Identify which cell holds the provided text, then report its (x, y) central coordinate. 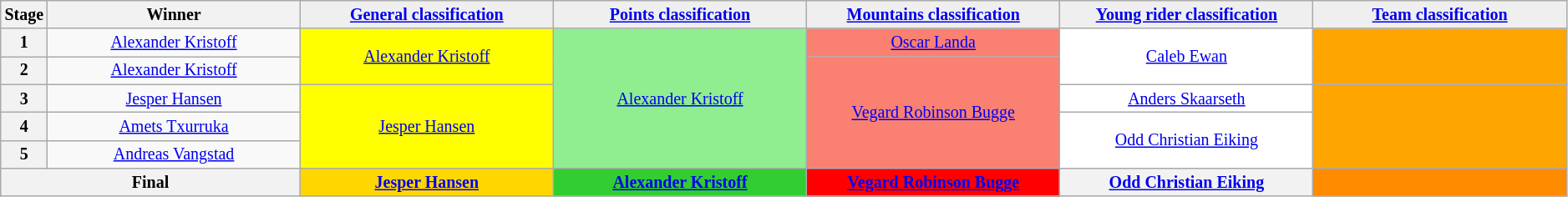
Stage (24, 15)
Amets Txurruka (174, 127)
Oscar Landa (934, 43)
3 (24, 98)
Caleb Ewan (1186, 57)
4 (24, 127)
Final (150, 182)
Points classification (680, 15)
5 (24, 154)
2 (24, 70)
Young rider classification (1186, 15)
General classification (426, 15)
Winner (174, 15)
Andreas Vangstad (174, 154)
Mountains classification (934, 15)
Anders Skaarseth (1186, 98)
1 (24, 43)
Team classification (1440, 15)
